Pinpoint the cell where the given text exists, returning its [X, Y] midpoint coordinate. 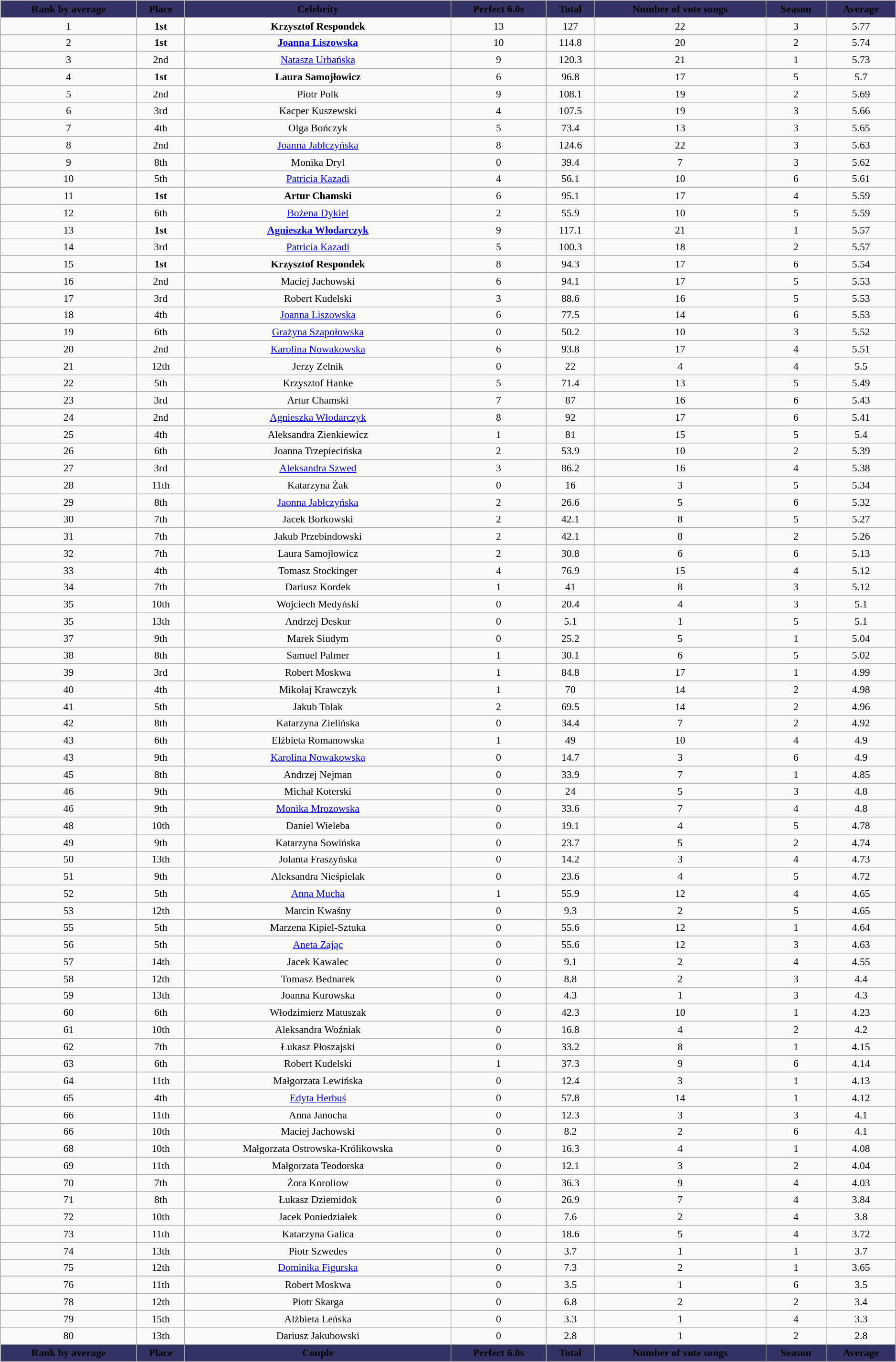
Łukasz Płoszajski [318, 1047]
5.43 [861, 400]
5.69 [861, 94]
5.65 [861, 128]
4.98 [861, 690]
Monika Mrozowska [318, 809]
65 [69, 1098]
4.14 [861, 1064]
79 [69, 1319]
4.04 [861, 1166]
33.2 [571, 1047]
Dariusz Kordek [318, 587]
5.34 [861, 485]
Jacek Poniedziałek [318, 1217]
28 [69, 485]
Małgorzata Teodorska [318, 1166]
Anna Janocha [318, 1115]
87 [571, 400]
Jacek Borkowski [318, 520]
5.77 [861, 26]
31 [69, 536]
Tomasz Stockinger [318, 570]
117.1 [571, 230]
81 [571, 434]
94.1 [571, 281]
38 [69, 655]
Łukasz Dziemidok [318, 1200]
4.72 [861, 877]
36.3 [571, 1183]
Grażyna Szapołowska [318, 332]
5.27 [861, 520]
34 [69, 587]
5.39 [861, 451]
51 [69, 877]
Joanna Jabłczyńska [318, 145]
3.8 [861, 1217]
5.41 [861, 417]
4.03 [861, 1183]
58 [69, 979]
Katarzyna Galica [318, 1234]
5.73 [861, 60]
8.8 [571, 979]
Jakub Przebindowski [318, 536]
4.99 [861, 672]
9.3 [571, 911]
Katarzyna Zielińska [318, 724]
Piotr Skarga [318, 1302]
4.64 [861, 927]
92 [571, 417]
6.8 [571, 1302]
4.23 [861, 1013]
12.4 [571, 1081]
7.3 [571, 1268]
12.1 [571, 1166]
30.1 [571, 655]
14th [161, 962]
77.5 [571, 315]
4.85 [861, 775]
Couple [318, 1353]
Dominika Figurska [318, 1268]
3.72 [861, 1234]
42 [69, 724]
5.04 [861, 638]
33.9 [571, 775]
26.6 [571, 502]
5.02 [861, 655]
73 [69, 1234]
33.6 [571, 809]
Joanna Trzepiecińska [318, 451]
34.4 [571, 724]
11 [69, 196]
120.3 [571, 60]
Piotr Szwedes [318, 1251]
5.66 [861, 111]
52 [69, 894]
15th [161, 1319]
3.4 [861, 1302]
50.2 [571, 332]
5.7 [861, 77]
23 [69, 400]
39 [69, 672]
61 [69, 1030]
29 [69, 502]
88.6 [571, 298]
4.55 [861, 962]
5.26 [861, 536]
60 [69, 1013]
96.8 [571, 77]
71.4 [571, 383]
14.2 [571, 860]
59 [69, 996]
Bożena Dykiel [318, 213]
Piotr Polk [318, 94]
Włodzimierz Matuszak [318, 1013]
Aleksandra Woźniak [318, 1030]
5.74 [861, 43]
Jaonna Jabłczyńska [318, 502]
Andrzej Deskur [318, 621]
57 [69, 962]
Alżbieta Leńska [318, 1319]
Żora Koroliow [318, 1183]
Katarzyna Sowińska [318, 842]
Dariusz Jakubowski [318, 1336]
4.92 [861, 724]
8.2 [571, 1132]
68 [69, 1149]
Małgorzata Ostrowska-Królikowska [318, 1149]
75 [69, 1268]
Edyta Herbuś [318, 1098]
56 [69, 945]
5.61 [861, 179]
50 [69, 860]
5.13 [861, 553]
Jerzy Zelnik [318, 366]
Daniel Wieleba [318, 826]
30.8 [571, 553]
Wojciech Medyński [318, 605]
Aleksandra Szwed [318, 468]
Anna Mucha [318, 894]
93.8 [571, 349]
72 [69, 1217]
Marzena Kipiel-Sztuka [318, 927]
Andrzej Nejman [318, 775]
16.3 [571, 1149]
4.13 [861, 1081]
56.1 [571, 179]
3.65 [861, 1268]
23.7 [571, 842]
86.2 [571, 468]
73.4 [571, 128]
55 [69, 927]
33 [69, 570]
100.3 [571, 247]
42.3 [571, 1013]
16.8 [571, 1030]
14.7 [571, 757]
114.8 [571, 43]
64 [69, 1081]
Kacper Kuszewski [318, 111]
53 [69, 911]
5.32 [861, 502]
Jacek Kawalec [318, 962]
84.8 [571, 672]
5.52 [861, 332]
26 [69, 451]
25.2 [571, 638]
Katarzyna Żak [318, 485]
Michał Koterski [318, 792]
4.08 [861, 1149]
18.6 [571, 1234]
40 [69, 690]
3.84 [861, 1200]
Jolanta Fraszyńska [318, 860]
69.5 [571, 706]
Celebrity [318, 9]
4.2 [861, 1030]
108.1 [571, 94]
7.6 [571, 1217]
127 [571, 26]
Marcin Kwaśny [318, 911]
5.63 [861, 145]
5.49 [861, 383]
4.78 [861, 826]
5.62 [861, 162]
9.1 [571, 962]
4.73 [861, 860]
30 [69, 520]
76.9 [571, 570]
4.4 [861, 979]
4.63 [861, 945]
26.9 [571, 1200]
Monika Dryl [318, 162]
62 [69, 1047]
23.6 [571, 877]
Elżbieta Romanowska [318, 741]
63 [69, 1064]
80 [69, 1336]
48 [69, 826]
53.9 [571, 451]
5.51 [861, 349]
71 [69, 1200]
37.3 [571, 1064]
37 [69, 638]
94.3 [571, 264]
57.8 [571, 1098]
95.1 [571, 196]
19.1 [571, 826]
Samuel Palmer [318, 655]
Jakub Tolak [318, 706]
4.74 [861, 842]
5.5 [861, 366]
5.4 [861, 434]
Tomasz Bednarek [318, 979]
5.54 [861, 264]
Joanna Kurowska [318, 996]
Marek Siudym [318, 638]
78 [69, 1302]
107.5 [571, 111]
Aneta Zając [318, 945]
4.12 [861, 1098]
4.15 [861, 1047]
Mikołaj Krawczyk [318, 690]
27 [69, 468]
Aleksandra Zienkiewicz [318, 434]
39.4 [571, 162]
4.96 [861, 706]
20.4 [571, 605]
Małgorzata Lewińska [318, 1081]
5.38 [861, 468]
74 [69, 1251]
124.6 [571, 145]
12.3 [571, 1115]
32 [69, 553]
Natasza Urbańska [318, 60]
25 [69, 434]
Krzysztof Hanke [318, 383]
69 [69, 1166]
76 [69, 1285]
45 [69, 775]
Aleksandra Nieśpielak [318, 877]
Olga Bończyk [318, 128]
